Find where the given text appears and provide that cell's center as (x, y) coordinate. 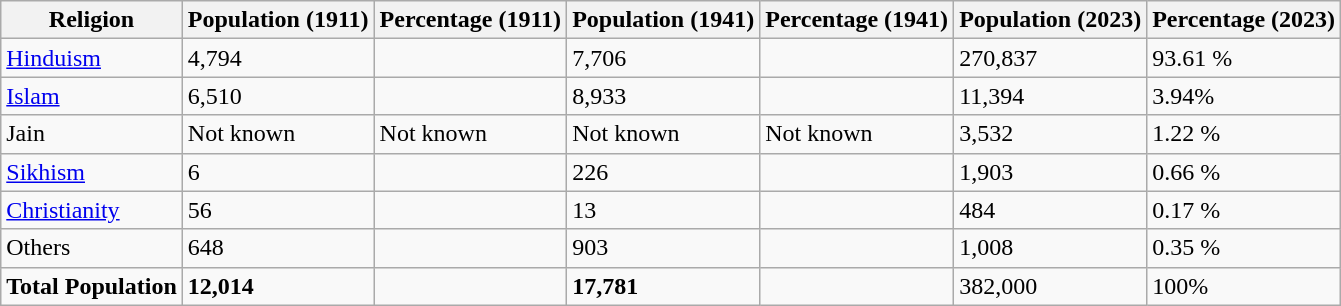
Population (2023) (1050, 20)
226 (664, 172)
Hinduism (92, 58)
6,510 (278, 96)
1,008 (1050, 248)
0.66 % (1244, 172)
12,014 (278, 286)
382,000 (1050, 286)
56 (278, 210)
Christianity (92, 210)
1,903 (1050, 172)
4,794 (278, 58)
270,837 (1050, 58)
Total Population (92, 286)
100% (1244, 286)
7,706 (664, 58)
Jain (92, 134)
Others (92, 248)
903 (664, 248)
6 (278, 172)
484 (1050, 210)
Percentage (1941) (857, 20)
Population (1941) (664, 20)
8,933 (664, 96)
17,781 (664, 286)
Sikhism (92, 172)
0.17 % (1244, 210)
13 (664, 210)
0.35 % (1244, 248)
648 (278, 248)
3,532 (1050, 134)
Percentage (2023) (1244, 20)
1.22 % (1244, 134)
Population (1911) (278, 20)
Religion (92, 20)
93.61 % (1244, 58)
3.94% (1244, 96)
Percentage (1911) (470, 20)
11,394 (1050, 96)
Islam (92, 96)
